Capture the cell that displays the provided text and extract its (X, Y) central coordinate. 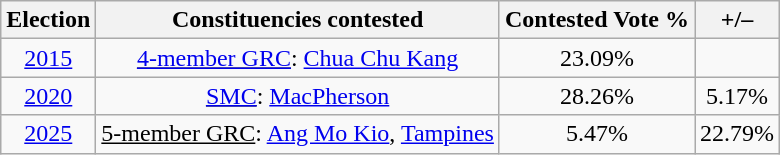
23.09% (596, 58)
2025 (48, 134)
Election (48, 20)
Contested Vote % (596, 20)
2020 (48, 96)
5-member GRC: Ang Mo Kio, Tampines (298, 134)
22.79% (736, 134)
28.26% (596, 96)
4-member GRC: Chua Chu Kang (298, 58)
2015 (48, 58)
5.17% (736, 96)
SMC: MacPherson (298, 96)
5.47% (596, 134)
+/– (736, 20)
Constituencies contested (298, 20)
